From the cell containing the given text, extract its center point as [x, y] coordinate. 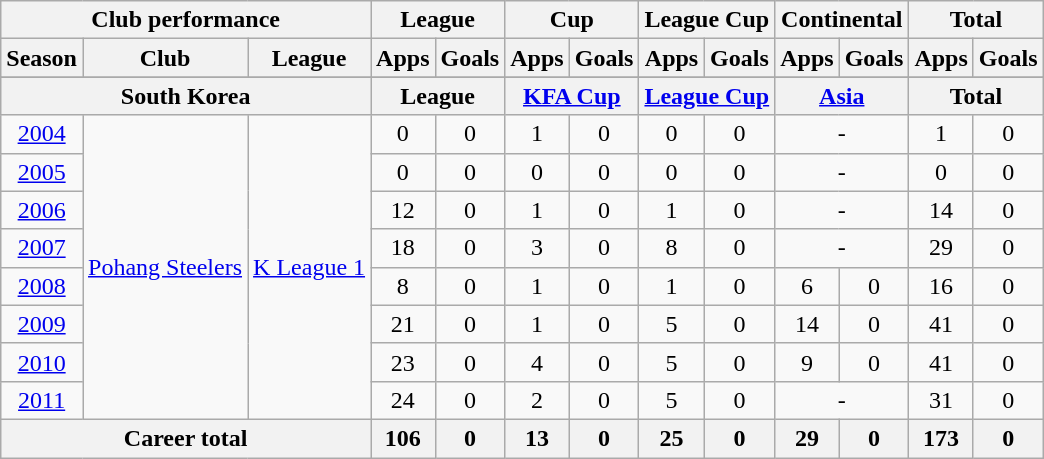
2004 [42, 134]
173 [941, 438]
2007 [42, 248]
25 [672, 438]
24 [403, 400]
3 [537, 248]
18 [403, 248]
Pohang Steelers [164, 267]
2010 [42, 362]
31 [941, 400]
4 [537, 362]
Continental [842, 20]
21 [403, 324]
South Korea [186, 96]
2009 [42, 324]
Asia [842, 96]
Club performance [186, 20]
K League 1 [310, 267]
Cup [572, 20]
12 [403, 210]
106 [403, 438]
2011 [42, 400]
KFA Cup [572, 96]
Club [164, 58]
16 [941, 286]
2008 [42, 286]
Career total [186, 438]
Season [42, 58]
2 [537, 400]
13 [537, 438]
9 [807, 362]
2006 [42, 210]
6 [807, 286]
23 [403, 362]
2005 [42, 172]
